Extract the (X, Y) coordinate from the center of the cell holding the provided text.  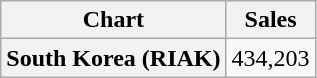
Chart (114, 20)
South Korea (RIAK) (114, 58)
434,203 (270, 58)
Sales (270, 20)
